Return the [X, Y] coordinate for the center point of the cell that contains the specified text.  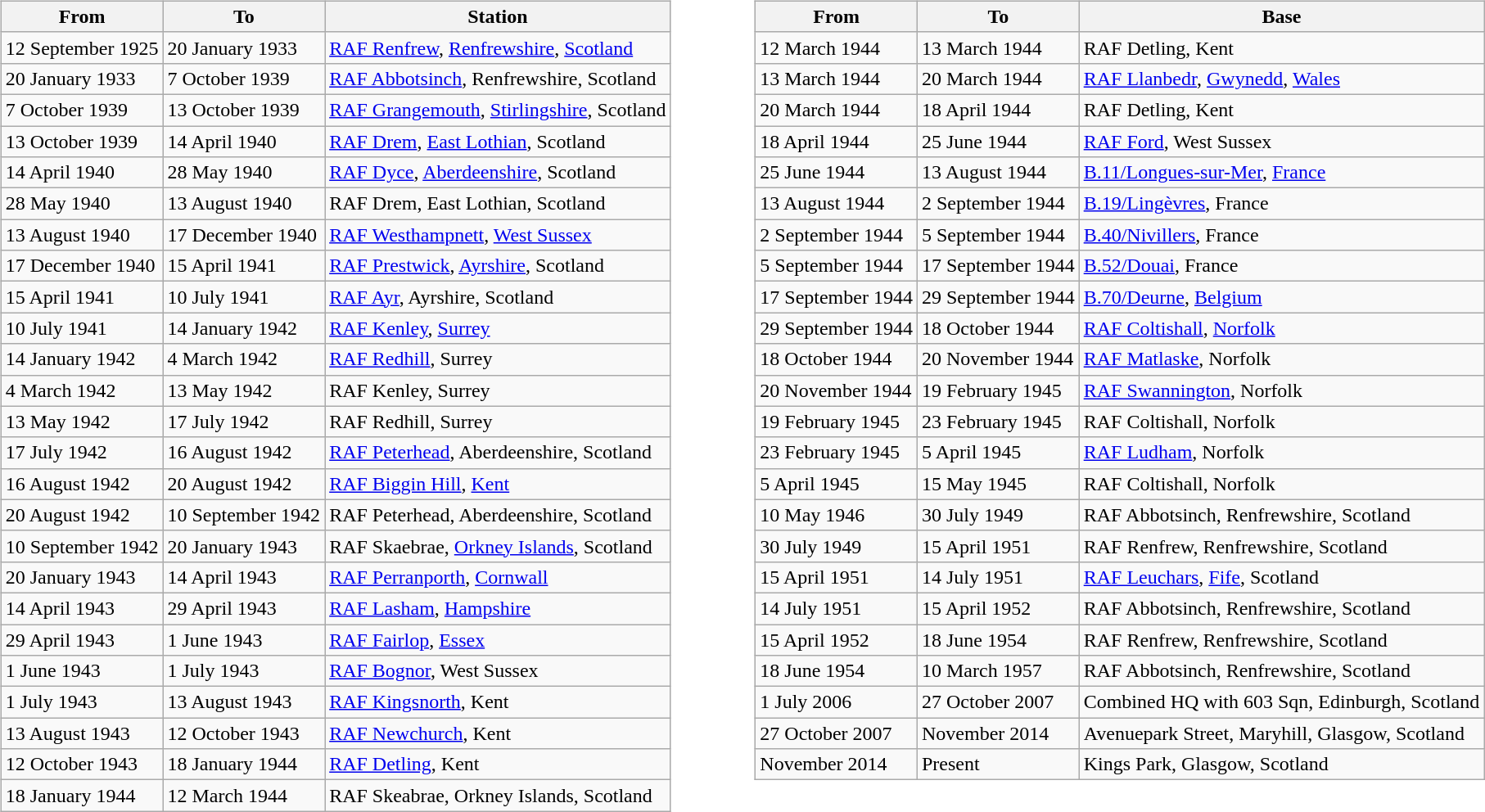
RAF Matlaske, Norfolk [1282, 359]
RAF Lasham, Hampshire [498, 608]
Station [498, 16]
RAF Kingsnorth, Kent [498, 702]
1 July 2006 [837, 702]
10 March 1957 [998, 671]
10 May 1946 [837, 515]
Base [1282, 16]
RAF Grangemouth, Stirlingshire, Scotland [498, 110]
B.70/Deurne, Belgium [1282, 297]
RAF Ludham, Norfolk [1282, 453]
Present [998, 765]
RAF Ayr, Ayrshire, Scotland [498, 297]
B.19/Lingèvres, France [1282, 204]
RAF Perranporth, Cornwall [498, 577]
RAF Westhampnett, West Sussex [498, 235]
B.52/Douai, France [1282, 266]
RAF Bognor, West Sussex [498, 671]
Avenuepark Street, Maryhill, Glasgow, Scotland [1282, 733]
RAF Swannington, Norfolk [1282, 390]
RAF Newchurch, Kent [498, 733]
RAF Llanbedr, Gwynedd, Wales [1282, 79]
RAF Leuchars, Fife, Scotland [1282, 577]
B.11/Longues-sur-Mer, France [1282, 173]
RAF Fairlop, Essex [498, 639]
Kings Park, Glasgow, Scotland [1282, 765]
Combined HQ with 603 Sqn, Edinburgh, Scotland [1282, 702]
15 May 1945 [998, 484]
RAF Biggin Hill, Kent [498, 484]
RAF Ford, West Sussex [1282, 142]
RAF Dyce, Aberdeenshire, Scotland [498, 173]
12 September 1925 [82, 47]
B.40/Nivillers, France [1282, 235]
RAF Prestwick, Ayrshire, Scotland [498, 266]
RAF Skaebrae, Orkney Islands, Scotland [498, 546]
RAF Skeabrae, Orkney Islands, Scotland [498, 796]
